From the cell containing the given text, extract its center point as [x, y] coordinate. 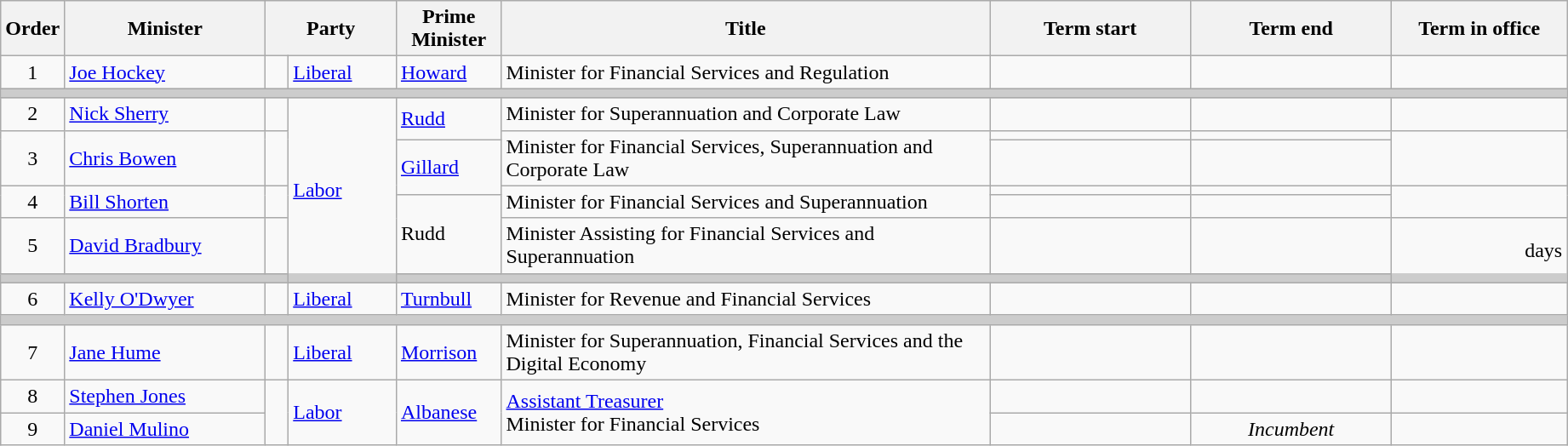
Term end [1291, 29]
Prime Minister [449, 29]
5 [32, 245]
1 [32, 72]
Daniel Mulino [165, 428]
Title [746, 29]
9 [32, 428]
Minister Assisting for Financial Services and Superannuation [746, 245]
Turnbull [449, 299]
2 [32, 114]
Kelly O'Dwyer [165, 299]
4 [32, 202]
Order [32, 29]
days [1479, 250]
Assistant TreasurerMinister for Financial Services [746, 412]
Bill Shorten [165, 202]
Joe Hockey [165, 72]
Term in office [1479, 29]
Howard [449, 72]
Minister for Financial Services and Superannuation [746, 202]
Stephen Jones [165, 396]
7 [32, 352]
Jane Hume [165, 352]
Minister for Financial Services, Superannuation and Corporate Law [746, 158]
6 [32, 299]
Albanese [449, 412]
Minister for Superannuation and Corporate Law [746, 114]
Party [331, 29]
8 [32, 396]
Term start [1090, 29]
Minister [165, 29]
Morrison [449, 352]
Gillard [449, 167]
Nick Sherry [165, 114]
Minister for Financial Services and Regulation [746, 72]
David Bradbury [165, 245]
Chris Bowen [165, 158]
Minister for Superannuation, Financial Services and the Digital Economy [746, 352]
3 [32, 158]
Incumbent [1291, 428]
Minister for Revenue and Financial Services [746, 299]
